Locate the cell with the specified text and output its [x, y] center coordinate. 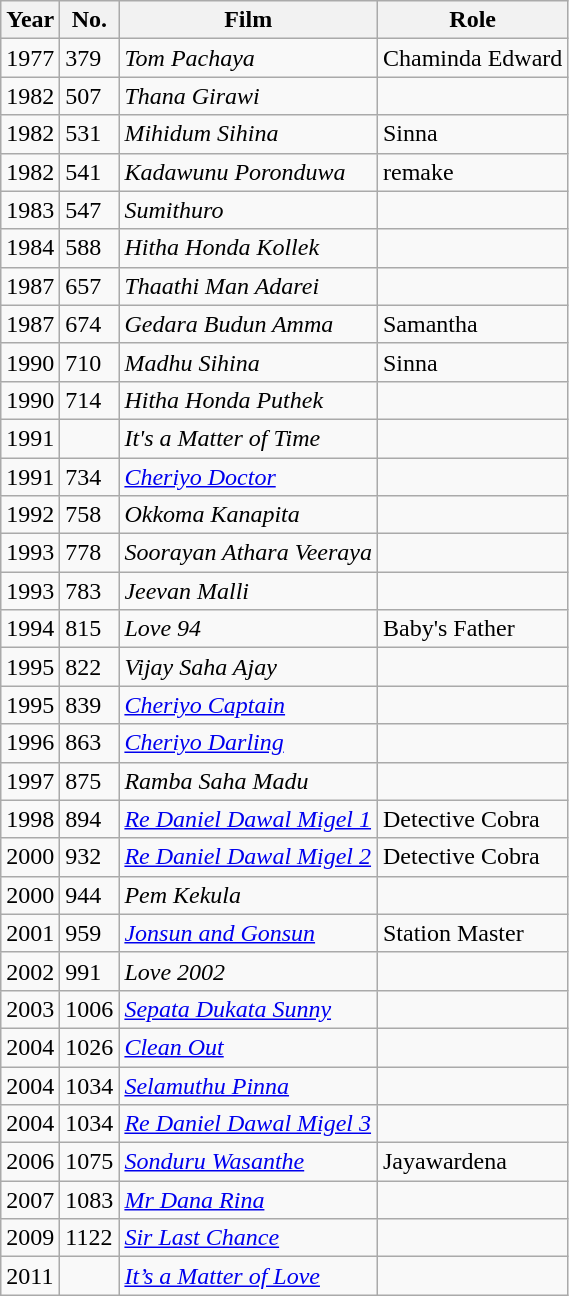
1997 [30, 781]
2011 [30, 1276]
1075 [90, 1162]
Re Daniel Dawal Migel 3 [248, 1124]
No. [90, 20]
1983 [30, 210]
1998 [30, 819]
Gedara Budun Amma [248, 324]
1006 [90, 1009]
2006 [30, 1162]
379 [90, 58]
863 [90, 743]
Jeevan Malli [248, 591]
932 [90, 857]
588 [90, 248]
959 [90, 933]
Thaathi Man Adarei [248, 286]
Re Daniel Dawal Migel 2 [248, 857]
758 [90, 515]
1996 [30, 743]
Re Daniel Dawal Migel 1 [248, 819]
Sir Last Chance [248, 1238]
Clean Out [248, 1047]
894 [90, 819]
Baby's Father [472, 629]
Role [472, 20]
Tom Pachaya [248, 58]
657 [90, 286]
1992 [30, 515]
Pem Kekula [248, 895]
Station Master [472, 933]
Thana Girawi [248, 96]
Hitha Honda Kollek [248, 248]
Sumithuro [248, 210]
1977 [30, 58]
547 [90, 210]
Love 2002 [248, 971]
2003 [30, 1009]
944 [90, 895]
822 [90, 667]
Ramba Saha Madu [248, 781]
1984 [30, 248]
Cheriyo Doctor [248, 477]
Sonduru Wasanthe [248, 1162]
734 [90, 477]
714 [90, 400]
Film [248, 20]
It's a Matter of Time [248, 438]
778 [90, 553]
Hitha Honda Puthek [248, 400]
Samantha [472, 324]
Selamuthu Pinna [248, 1085]
541 [90, 172]
Year [30, 20]
783 [90, 591]
2009 [30, 1238]
Mihidum Sihina [248, 134]
1994 [30, 629]
Okkoma Kanapita [248, 515]
Soorayan Athara Veeraya [248, 553]
It’s a Matter of Love [248, 1276]
1026 [90, 1047]
Chaminda Edward [472, 58]
674 [90, 324]
remake [472, 172]
710 [90, 362]
Jonsun and Gonsun [248, 933]
1083 [90, 1200]
Cheriyo Captain [248, 705]
Madhu Sihina [248, 362]
Vijay Saha Ajay [248, 667]
2007 [30, 1200]
Jayawardena [472, 1162]
839 [90, 705]
991 [90, 971]
2001 [30, 933]
Cheriyo Darling [248, 743]
815 [90, 629]
Love 94 [248, 629]
1122 [90, 1238]
507 [90, 96]
Sepata Dukata Sunny [248, 1009]
2002 [30, 971]
Mr Dana Rina [248, 1200]
Kadawunu Poronduwa [248, 172]
875 [90, 781]
531 [90, 134]
